Capture the cell that displays the provided text and extract its [x, y] central coordinate. 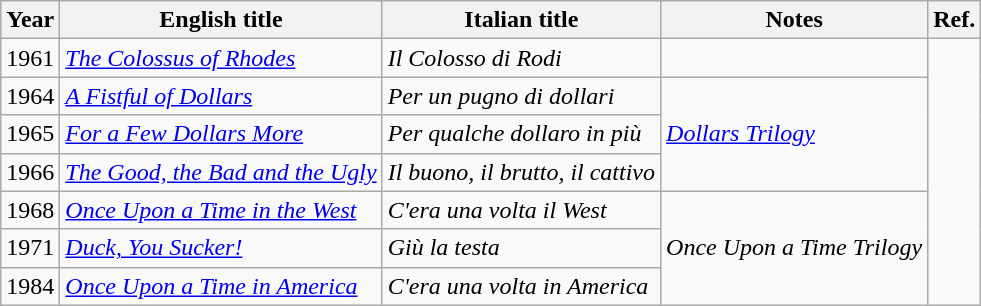
The Good, the Bad and the Ugly [221, 172]
Dollars Trilogy [794, 134]
English title [221, 20]
1964 [30, 96]
Il Colosso di Rodi [521, 58]
1971 [30, 248]
Giù la testa [521, 248]
1984 [30, 286]
Ref. [954, 20]
Notes [794, 20]
1965 [30, 134]
C'era una volta in America [521, 286]
Per un pugno di dollari [521, 96]
Duck, You Sucker! [221, 248]
1968 [30, 210]
Once Upon a Time in the West [221, 210]
Per qualche dollaro in più [521, 134]
For a Few Dollars More [221, 134]
A Fistful of Dollars [221, 96]
The Colossus of Rhodes [221, 58]
Italian title [521, 20]
1961 [30, 58]
Year [30, 20]
Once Upon a Time Trilogy [794, 248]
C'era una volta il West [521, 210]
Il buono, il brutto, il cattivo [521, 172]
Once Upon a Time in America [221, 286]
1966 [30, 172]
